Return (x, y) of the center of cell containing provided text 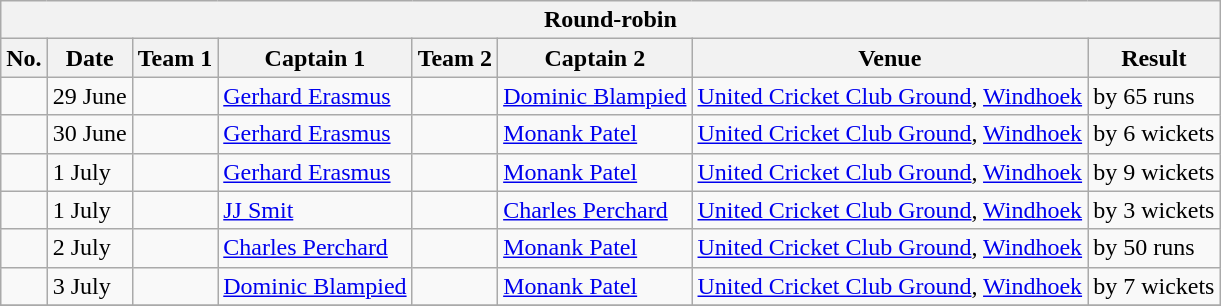
by 65 runs (1154, 96)
Venue (890, 58)
Captain 2 (595, 58)
3 July (90, 286)
by 3 wickets (1154, 210)
Captain 1 (315, 58)
Team 1 (175, 58)
Date (90, 58)
JJ Smit (315, 210)
No. (24, 58)
by 7 wickets (1154, 286)
by 50 runs (1154, 248)
Result (1154, 58)
by 9 wickets (1154, 172)
Team 2 (455, 58)
2 July (90, 248)
by 6 wickets (1154, 134)
30 June (90, 134)
Round-robin (610, 20)
29 June (90, 96)
